Search for the cell housing the specified text and yield its [x, y] center coordinate. 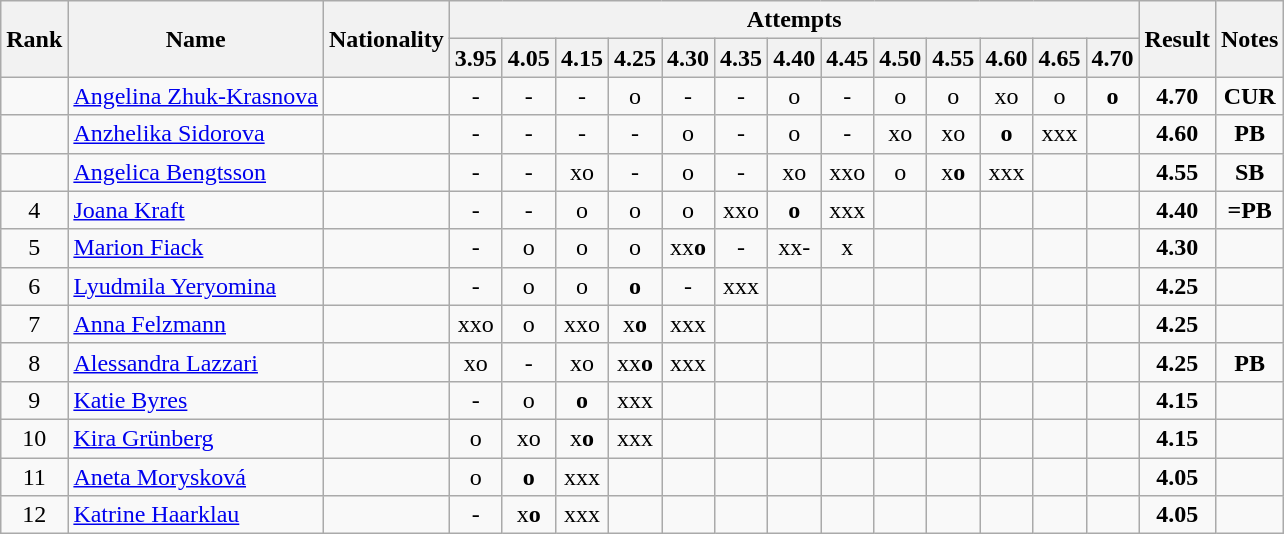
Katrine Haarklau [196, 515]
Nationality [387, 39]
x [848, 248]
11 [34, 477]
4 [34, 210]
Katie Byres [196, 400]
Aneta Morysková [196, 477]
=PB [1249, 210]
SB [1249, 172]
Anzhelika Sidorova [196, 134]
Angelica Bengtsson [196, 172]
Result [1177, 39]
7 [34, 324]
Notes [1249, 39]
CUR [1249, 96]
Joana Kraft [196, 210]
3.95 [476, 58]
Marion Fiack [196, 248]
Name [196, 39]
Alessandra Lazzari [196, 362]
5 [34, 248]
Angelina Zhuk-Krasnova [196, 96]
9 [34, 400]
4.45 [848, 58]
Anna Felzmann [196, 324]
10 [34, 438]
4.50 [900, 58]
12 [34, 515]
xx- [794, 248]
Kira Grünberg [196, 438]
Attempts [794, 20]
4.35 [742, 58]
8 [34, 362]
Lyudmila Yeryomina [196, 286]
Rank [34, 39]
6 [34, 286]
4.65 [1060, 58]
